Determine the [X, Y] coordinate at the center of the cell enclosing the given text.  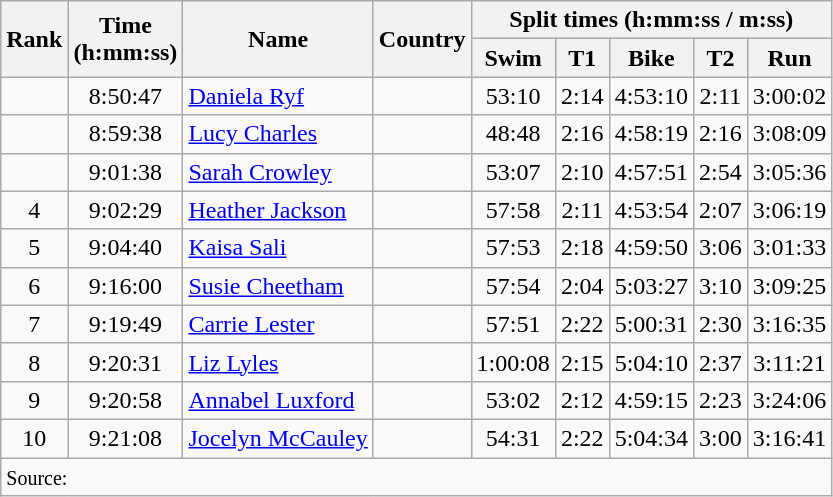
2:04 [582, 286]
2:10 [582, 172]
Bike [651, 58]
Annabel Luxford [278, 400]
5:00:31 [651, 324]
9 [34, 400]
Country [422, 39]
54:31 [513, 438]
3:10 [721, 286]
5 [34, 248]
3:11:21 [789, 362]
3:16:35 [789, 324]
3:24:06 [789, 400]
Liz Lyles [278, 362]
9:20:58 [126, 400]
3:09:25 [789, 286]
7 [34, 324]
6 [34, 286]
T2 [721, 58]
Source: [416, 477]
9:21:08 [126, 438]
9:01:38 [126, 172]
Swim [513, 58]
3:16:41 [789, 438]
10 [34, 438]
Daniela Ryf [278, 96]
53:07 [513, 172]
3:08:09 [789, 134]
4:59:50 [651, 248]
4:53:10 [651, 96]
Sarah Crowley [278, 172]
Lucy Charles [278, 134]
8:59:38 [126, 134]
Run [789, 58]
1:00:08 [513, 362]
Jocelyn McCauley [278, 438]
57:58 [513, 210]
57:51 [513, 324]
2:54 [721, 172]
2:37 [721, 362]
Split times (h:mm:ss / m:ss) [652, 20]
3:06 [721, 248]
Rank [34, 39]
3:05:36 [789, 172]
2:18 [582, 248]
57:53 [513, 248]
8:50:47 [126, 96]
57:54 [513, 286]
3:00:02 [789, 96]
2:14 [582, 96]
4 [34, 210]
48:48 [513, 134]
4:53:54 [651, 210]
Heather Jackson [278, 210]
Susie Cheetham [278, 286]
2:12 [582, 400]
2:23 [721, 400]
2:07 [721, 210]
9:19:49 [126, 324]
9:20:31 [126, 362]
53:02 [513, 400]
3:00 [721, 438]
5:04:10 [651, 362]
9:04:40 [126, 248]
8 [34, 362]
4:59:15 [651, 400]
53:10 [513, 96]
9:02:29 [126, 210]
4:58:19 [651, 134]
4:57:51 [651, 172]
T1 [582, 58]
3:06:19 [789, 210]
9:16:00 [126, 286]
Time(h:mm:ss) [126, 39]
Carrie Lester [278, 324]
2:30 [721, 324]
2:15 [582, 362]
Name [278, 39]
3:01:33 [789, 248]
5:03:27 [651, 286]
Kaisa Sali [278, 248]
5:04:34 [651, 438]
